Provide the (x, y) coordinate of the cell's center where the given text is located.  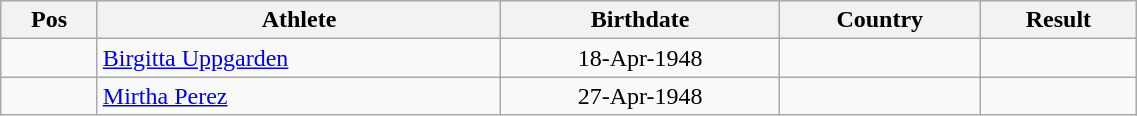
27-Apr-1948 (640, 96)
Birthdate (640, 20)
Pos (50, 20)
Mirtha Perez (298, 96)
Birgitta Uppgarden (298, 58)
Athlete (298, 20)
Country (880, 20)
18-Apr-1948 (640, 58)
Result (1058, 20)
